Output the [x, y] coordinate of the center of the cell containing the given text.  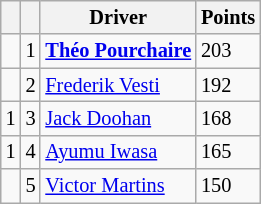
Points [228, 17]
168 [228, 118]
Driver [118, 17]
Ayumu Iwasa [118, 152]
203 [228, 51]
150 [228, 186]
3 [31, 118]
4 [31, 152]
2 [31, 85]
5 [31, 186]
165 [228, 152]
Jack Doohan [118, 118]
Victor Martins [118, 186]
Frederik Vesti [118, 85]
Théo Pourchaire [118, 51]
192 [228, 85]
